Locate the cell with the specified text and output its [x, y] center coordinate. 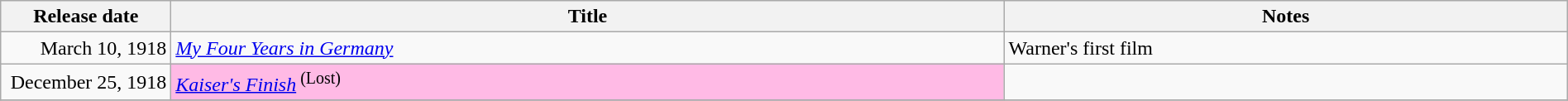
Notes [1285, 17]
December 25, 1918 [86, 83]
Title [587, 17]
March 10, 1918 [86, 48]
My Four Years in Germany [587, 48]
Release date [86, 17]
Kaiser's Finish (Lost) [587, 83]
Warner's first film [1285, 48]
